Scan for the cell matching the given text and deliver its [X, Y] coordinate at center. 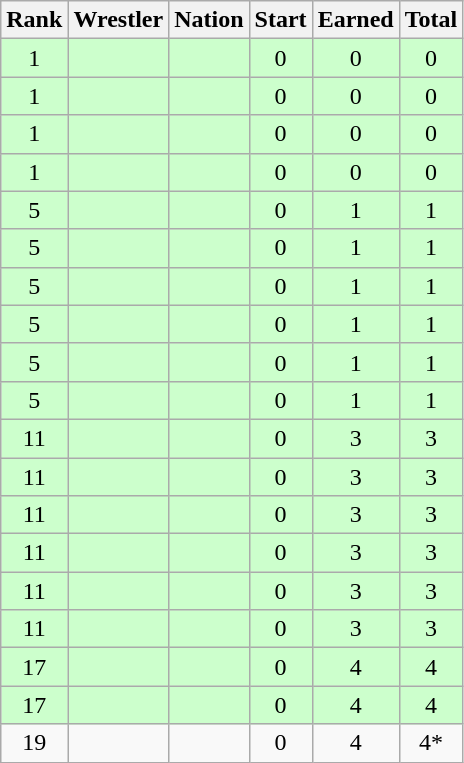
Total [431, 20]
Rank [34, 20]
Wrestler [118, 20]
19 [34, 743]
Start [280, 20]
Earned [356, 20]
Nation [209, 20]
4* [431, 743]
